Extract the [X, Y] coordinate from the center of the cell holding the provided text.  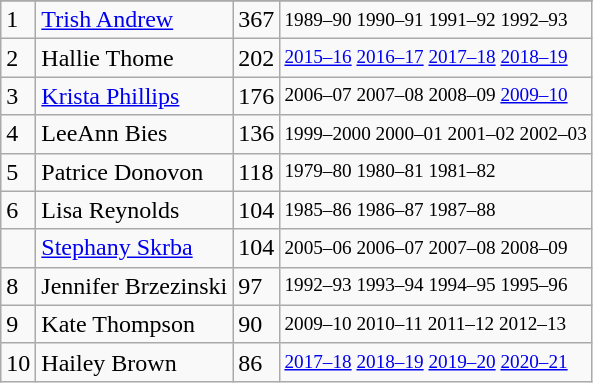
202 [256, 58]
4 [18, 134]
Trish Andrew [134, 20]
2 [18, 58]
10 [18, 362]
Stephany Skrba [134, 248]
5 [18, 172]
3 [18, 96]
9 [18, 324]
2006–07 2007–08 2008–09 2009–10 [436, 96]
1 [18, 20]
Krista Phillips [134, 96]
Hallie Thome [134, 58]
1999–2000 2000–01 2001–02 2002–03 [436, 134]
1979–80 1980–81 1981–82 [436, 172]
Kate Thompson [134, 324]
176 [256, 96]
LeeAnn Bies [134, 134]
8 [18, 286]
1989–90 1990–91 1991–92 1992–93 [436, 20]
2017–18 2018–19 2019–20 2020–21 [436, 362]
2009–10 2010–11 2011–12 2012–13 [436, 324]
Hailey Brown [134, 362]
Lisa Reynolds [134, 210]
1992–93 1993–94 1994–95 1995–96 [436, 286]
2015–16 2016–17 2017–18 2018–19 [436, 58]
118 [256, 172]
136 [256, 134]
86 [256, 362]
367 [256, 20]
Jennifer Brzezinski [134, 286]
97 [256, 286]
2005–06 2006–07 2007–08 2008–09 [436, 248]
1985–86 1986–87 1987–88 [436, 210]
Patrice Donovon [134, 172]
90 [256, 324]
6 [18, 210]
